Return the [x, y] coordinate for the center point of the cell that contains the specified text.  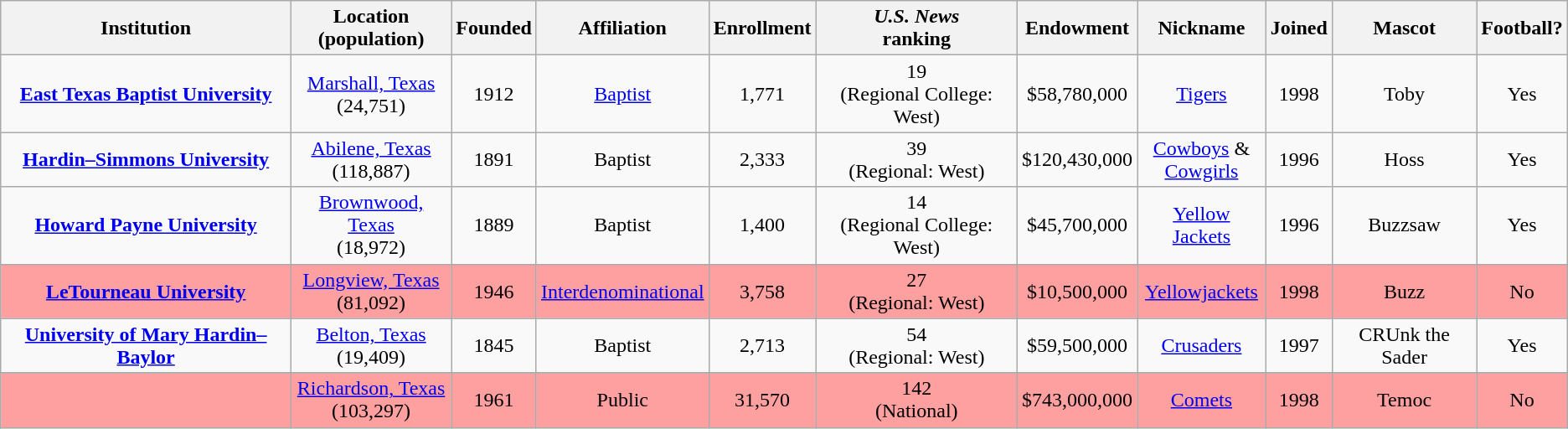
$59,500,000 [1077, 345]
1845 [494, 345]
Interdenominational [622, 292]
Joined [1298, 28]
Nickname [1202, 28]
Belton, Texas(19,409) [370, 345]
Abilene, Texas(118,887) [370, 159]
$120,430,000 [1077, 159]
$45,700,000 [1077, 225]
Marshall, Texas(24,751) [370, 94]
Brownwood, Texas(18,972) [370, 225]
Hoss [1404, 159]
19(Regional College: West) [916, 94]
3,758 [762, 292]
27(Regional: West) [916, 292]
Buzz [1404, 292]
1889 [494, 225]
1,771 [762, 94]
Howard Payne University [146, 225]
$10,500,000 [1077, 292]
Temoc [1404, 401]
Endowment [1077, 28]
Longview, Texas(81,092) [370, 292]
Public [622, 401]
Yellowjackets [1202, 292]
Crusaders [1202, 345]
1961 [494, 401]
CRUnk the Sader [1404, 345]
Comets [1202, 401]
LeTourneau University [146, 292]
142(National) [916, 401]
U.S. Newsranking [916, 28]
Yellow Jackets [1202, 225]
$743,000,000 [1077, 401]
1912 [494, 94]
1891 [494, 159]
Affiliation [622, 28]
2,713 [762, 345]
Football? [1522, 28]
54(Regional: West) [916, 345]
Founded [494, 28]
$58,780,000 [1077, 94]
Toby [1404, 94]
Institution [146, 28]
2,333 [762, 159]
Enrollment [762, 28]
Hardin–Simmons University [146, 159]
Location(population) [370, 28]
Tigers [1202, 94]
Richardson, Texas(103,297) [370, 401]
1997 [1298, 345]
University of Mary Hardin–Baylor [146, 345]
Cowboys &Cowgirls [1202, 159]
39(Regional: West) [916, 159]
14(Regional College: West) [916, 225]
1946 [494, 292]
Mascot [1404, 28]
1,400 [762, 225]
East Texas Baptist University [146, 94]
31,570 [762, 401]
Buzzsaw [1404, 225]
